Capture the cell that displays the provided text and extract its (x, y) central coordinate. 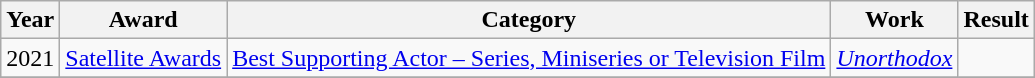
2021 (30, 58)
Award (144, 20)
Work (894, 20)
Satellite Awards (144, 58)
Result (996, 20)
Category (529, 20)
Best Supporting Actor – Series, Miniseries or Television Film (529, 58)
Year (30, 20)
Unorthodox (894, 58)
